Scan for the cell matching the given text and deliver its (X, Y) coordinate at center. 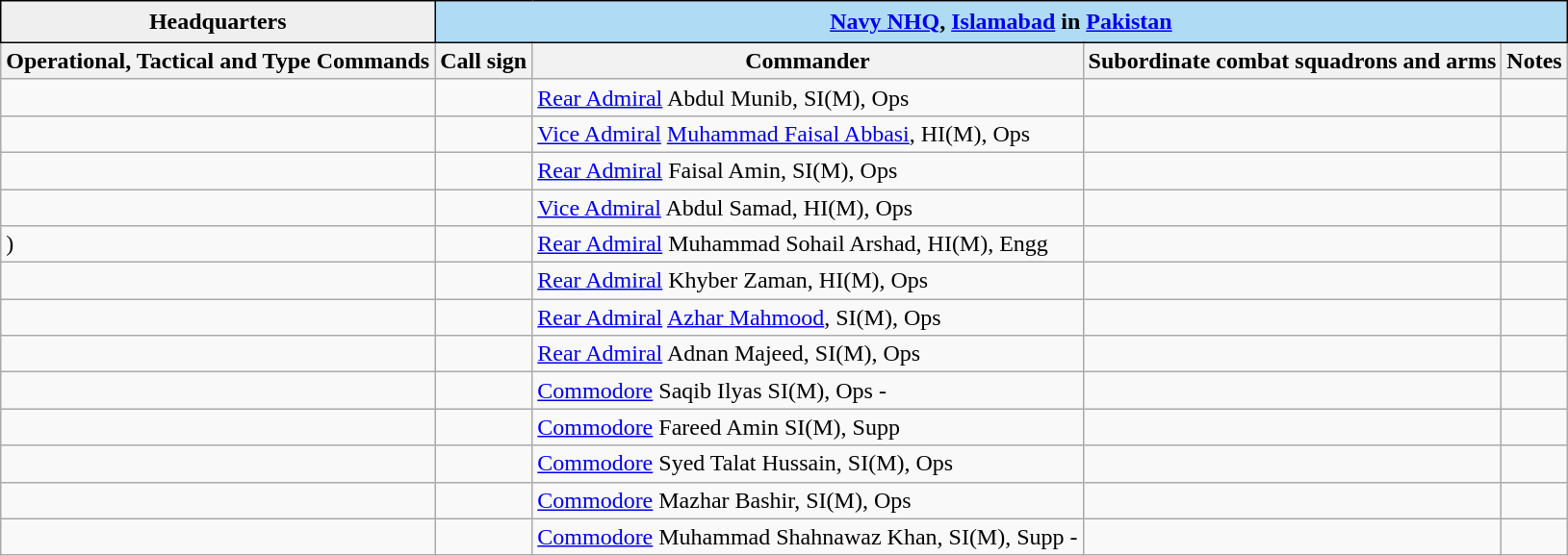
Commodore Saqib Ilyas SI(M), Ops - (808, 391)
Commander (808, 61)
Commodore Fareed Amin SI(M), Supp (808, 427)
Rear Admiral Muhammad Sohail Arshad, HI(M), Engg (808, 244)
Commodore Muhammad Shahnawaz Khan, SI(M), Supp - (808, 537)
Notes (1534, 61)
Commodore Syed Talat Hussain, SI(M), Ops (808, 464)
Rear Admiral Adnan Majeed, SI(M), Ops (808, 354)
Subordinate combat squadrons and arms (1292, 61)
Operational, Tactical and Type Commands (218, 61)
Rear Admiral Khyber Zaman, HI(M), Ops (808, 281)
Vice Admiral Muhammad Faisal Abbasi, HI(M), Ops (808, 134)
Navy NHQ, Islamabad in Pakistan (1001, 22)
) (218, 244)
Rear Admiral Faisal Amin, SI(M), Ops (808, 170)
Commodore Mazhar Bashir, SI(M), Ops (808, 500)
Call sign (483, 61)
Vice Admiral Abdul Samad, HI(M), Ops (808, 207)
Headquarters (218, 22)
Rear Admiral Abdul Munib, SI(M), Ops (808, 97)
Rear Admiral Azhar Mahmood, SI(M), Ops (808, 317)
